Detect which cell encompasses the target text, then output its [X, Y] center coordinate. 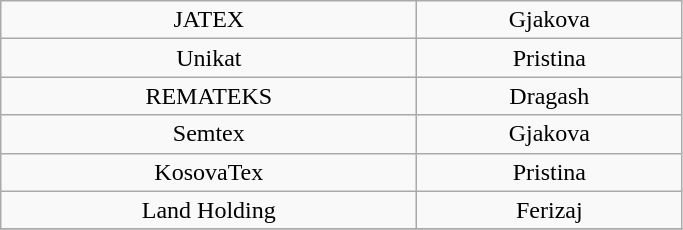
Dragash [550, 96]
Unikat [209, 58]
KosovaTex [209, 172]
Land Holding [209, 210]
REMATEKS [209, 96]
Semtex [209, 134]
Ferizaj [550, 210]
JATEX [209, 20]
